Detect which cell encompasses the target text, then output its (X, Y) center coordinate. 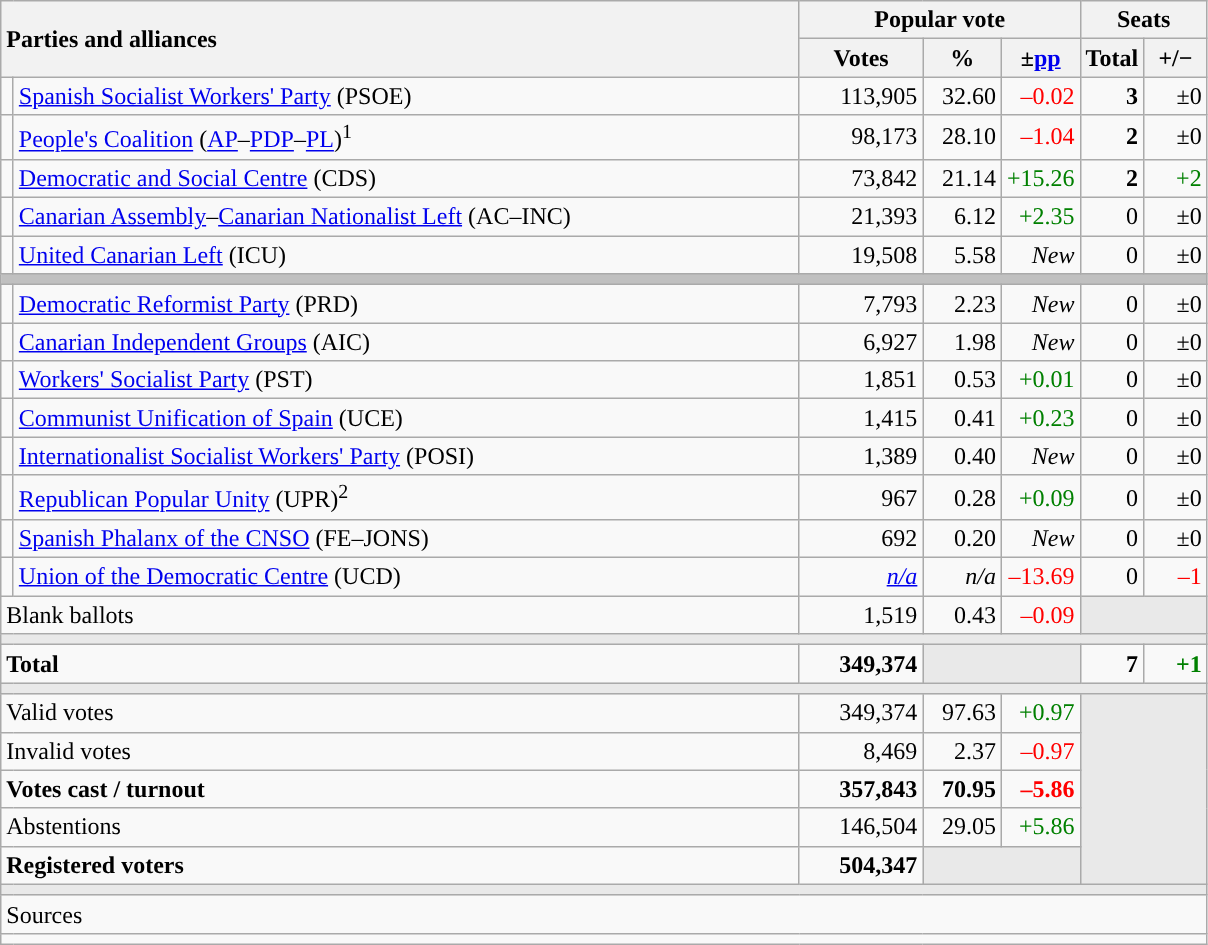
0.20 (962, 539)
Canarian Assembly–Canarian Nationalist Left (AC–INC) (406, 217)
Votes (861, 58)
+5.86 (1040, 827)
+2 (1176, 178)
Abstentions (400, 827)
32.60 (962, 96)
United Canarian Left (ICU) (406, 255)
Blank ballots (400, 615)
967 (861, 498)
70.95 (962, 789)
357,843 (861, 789)
Seats (1144, 20)
0.40 (962, 456)
–1.04 (1040, 138)
+/− (1176, 58)
Invalid votes (400, 751)
Registered voters (400, 865)
0.43 (962, 615)
146,504 (861, 827)
7,793 (861, 304)
–0.09 (1040, 615)
2.23 (962, 304)
5.58 (962, 255)
+0.23 (1040, 418)
692 (861, 539)
7 (1112, 664)
21,393 (861, 217)
+0.01 (1040, 380)
Parties and alliances (400, 39)
–5.86 (1040, 789)
21.14 (962, 178)
0.53 (962, 380)
–1 (1176, 577)
Spanish Phalanx of the CNSO (FE–JONS) (406, 539)
% (962, 58)
Workers' Socialist Party (PST) (406, 380)
+0.09 (1040, 498)
1,851 (861, 380)
+0.97 (1040, 713)
–13.69 (1040, 577)
Votes cast / turnout (400, 789)
+1 (1176, 664)
1,415 (861, 418)
Republican Popular Unity (UPR)2 (406, 498)
6.12 (962, 217)
–0.02 (1040, 96)
Popular vote (940, 20)
113,905 (861, 96)
19,508 (861, 255)
Internationalist Socialist Workers' Party (POSI) (406, 456)
Spanish Socialist Workers' Party (PSOE) (406, 96)
Valid votes (400, 713)
Democratic Reformist Party (PRD) (406, 304)
Democratic and Social Centre (CDS) (406, 178)
98,173 (861, 138)
3 (1112, 96)
1.98 (962, 342)
6,927 (861, 342)
0.28 (962, 498)
0.41 (962, 418)
2.37 (962, 751)
1,519 (861, 615)
±pp (1040, 58)
73,842 (861, 178)
97.63 (962, 713)
1,389 (861, 456)
+15.26 (1040, 178)
29.05 (962, 827)
Canarian Independent Groups (AIC) (406, 342)
People's Coalition (AP–PDP–PL)1 (406, 138)
Union of the Democratic Centre (UCD) (406, 577)
504,347 (861, 865)
28.10 (962, 138)
8,469 (861, 751)
+2.35 (1040, 217)
Sources (604, 914)
Communist Unification of Spain (UCE) (406, 418)
–0.97 (1040, 751)
